From the cell containing the given text, extract its center point as [X, Y] coordinate. 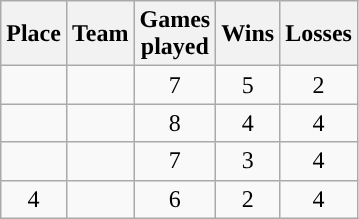
Place [34, 34]
Wins [248, 34]
8 [175, 123]
Gamesplayed [175, 34]
3 [248, 161]
5 [248, 85]
Losses [319, 34]
Team [100, 34]
6 [175, 199]
